Provide the (X, Y) coordinate of the cell's center where the given text is located.  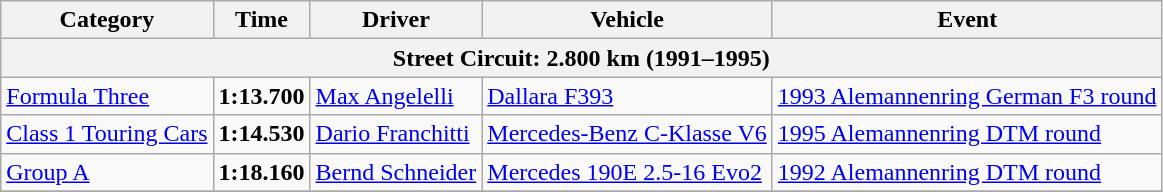
Street Circuit: 2.800 km (1991–1995) (582, 58)
Group A (107, 172)
Time (262, 20)
Bernd Schneider (396, 172)
Dario Franchitti (396, 134)
1995 Alemannenring DTM round (967, 134)
Driver (396, 20)
Mercedes 190E 2.5-16 Evo2 (628, 172)
Mercedes-Benz C-Klasse V6 (628, 134)
Class 1 Touring Cars (107, 134)
1:14.530 (262, 134)
Category (107, 20)
1993 Alemannenring German F3 round (967, 96)
Event (967, 20)
1:18.160 (262, 172)
1:13.700 (262, 96)
1992 Alemannenring DTM round (967, 172)
Formula Three (107, 96)
Vehicle (628, 20)
Max Angelelli (396, 96)
Dallara F393 (628, 96)
